Return the [X, Y] coordinate for the center point of the cell that contains the specified text.  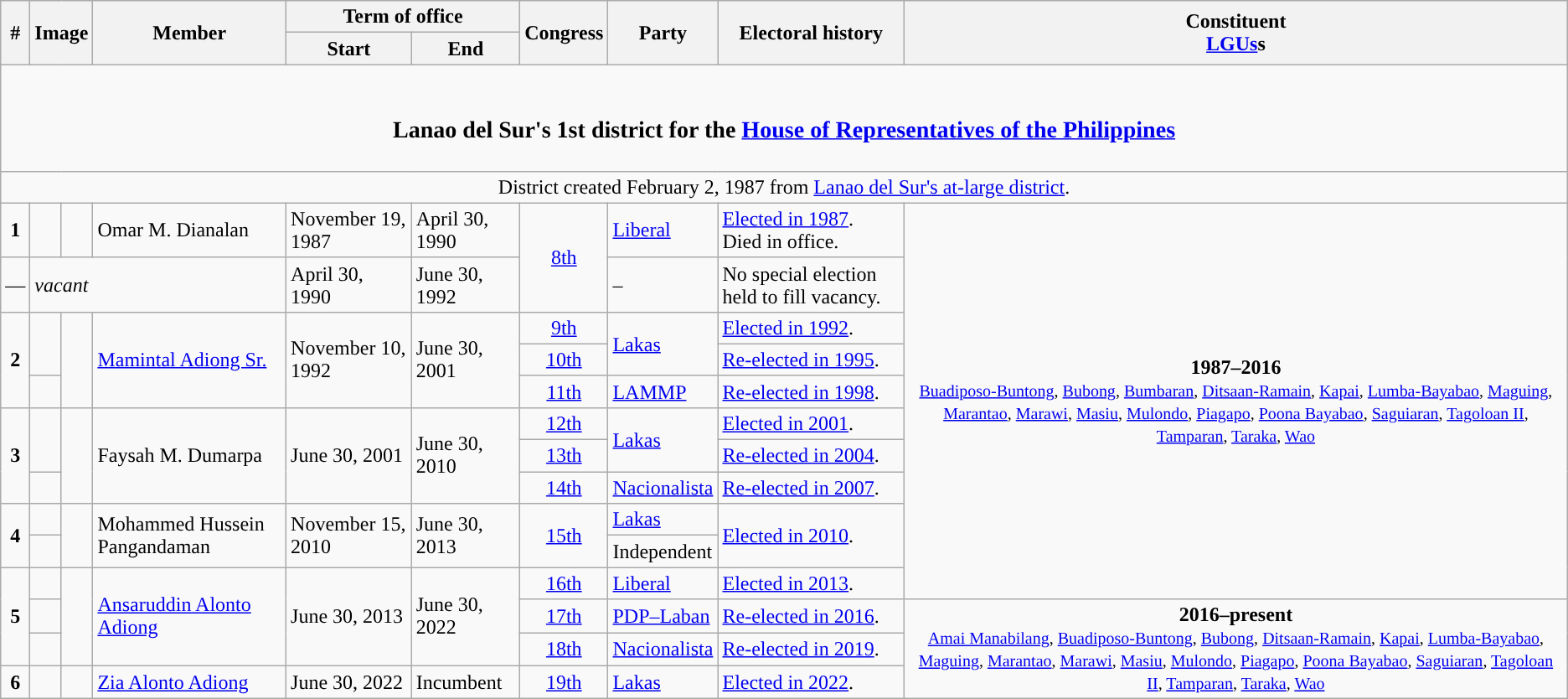
PDP–Laban [663, 616]
3 [15, 455]
# [15, 33]
6 [15, 682]
Re-elected in 1995. [811, 360]
Re-elected in 2016. [811, 616]
18th [565, 650]
Start [349, 49]
4 [15, 536]
Mamintal Adiong Sr. [189, 360]
Term of office [404, 17]
1 [15, 230]
Incumbent [466, 682]
Congress [565, 33]
Lanao del Sur's 1st district for the House of Representatives of the Philippines [784, 117]
Elected in 2010. [811, 536]
Faysah M. Dumarpa [189, 455]
Zia Alonto Adiong [189, 682]
Electoral history [811, 33]
17th [565, 616]
Re-elected in 2019. [811, 650]
No special election held to fill vacancy. [811, 285]
Elected in 1987.Died in office. [811, 230]
— [15, 285]
vacant [158, 285]
Ansaruddin Alonto Adiong [189, 617]
Elected in 1992. [811, 328]
13th [565, 456]
Omar M. Dianalan [189, 230]
June 30, 1992 [466, 285]
Image [62, 33]
November 15, 2010 [349, 536]
November 19, 1987 [349, 230]
– [663, 285]
5 [15, 617]
Independent [663, 551]
Mohammed Hussein Pangandaman [189, 536]
November 10, 1992 [349, 360]
10th [565, 360]
15th [565, 536]
Elected in 2001. [811, 423]
Re-elected in 1998. [811, 391]
LAMMP [663, 391]
Elected in 2022. [811, 682]
Elected in 2013. [811, 583]
14th [565, 488]
Re-elected in 2007. [811, 488]
11th [565, 391]
Re-elected in 2004. [811, 456]
End [466, 49]
ConstituentLGUss [1236, 33]
8th [565, 257]
19th [565, 682]
June 30, 2010 [466, 455]
12th [565, 423]
2 [15, 360]
9th [565, 328]
Party [663, 33]
16th [565, 583]
District created February 2, 1987 from Lanao del Sur's at-large district. [784, 187]
Member [189, 33]
